Output the (x, y) coordinate of the center of the cell containing the given text.  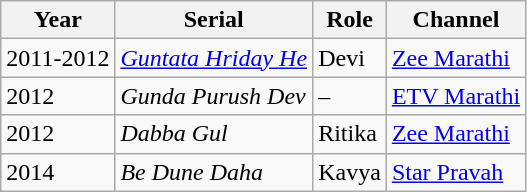
Ritika (350, 134)
Channel (456, 20)
ETV Marathi (456, 96)
2014 (58, 172)
Serial (214, 20)
Be Dune Daha (214, 172)
Role (350, 20)
Year (58, 20)
Devi (350, 58)
Kavya (350, 172)
Guntata Hriday He (214, 58)
Dabba Gul (214, 134)
2011-2012 (58, 58)
Gunda Purush Dev (214, 96)
Star Pravah (456, 172)
– (350, 96)
